Extract the (x, y) coordinate from the center of the cell holding the provided text.  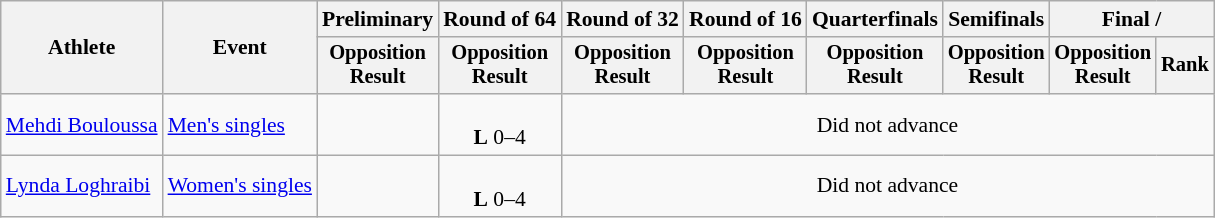
Lynda Loghraibi (82, 186)
Men's singles (240, 124)
Round of 32 (622, 19)
Rank (1185, 66)
Round of 16 (746, 19)
Round of 64 (500, 19)
Preliminary (378, 19)
Final / (1131, 19)
Event (240, 48)
Quarterfinals (875, 19)
Athlete (82, 48)
Women's singles (240, 186)
Semifinals (996, 19)
Mehdi Bouloussa (82, 124)
